Identify which cell holds the provided text, then report its [X, Y] central coordinate. 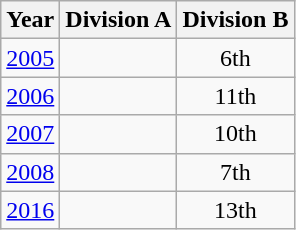
2008 [30, 172]
2016 [30, 210]
2007 [30, 134]
Year [30, 20]
6th [236, 58]
Division B [236, 20]
11th [236, 96]
10th [236, 134]
Division A [118, 20]
2005 [30, 58]
2006 [30, 96]
13th [236, 210]
7th [236, 172]
